Capture the cell that displays the provided text and extract its (x, y) central coordinate. 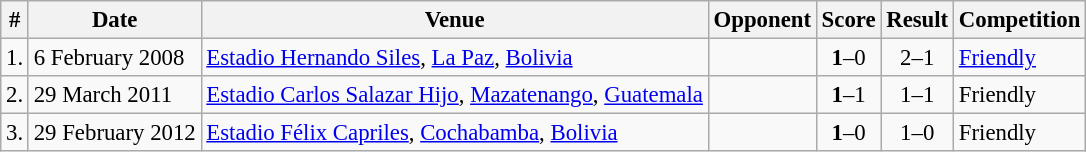
Estadio Félix Capriles, Cochabamba, Bolivia (454, 133)
Opponent (762, 20)
# (15, 20)
Estadio Carlos Salazar Hijo, Mazatenango, Guatemala (454, 95)
Date (114, 20)
29 February 2012 (114, 133)
Score (848, 20)
Result (918, 20)
Venue (454, 20)
1. (15, 58)
6 February 2008 (114, 58)
Competition (1020, 20)
29 March 2011 (114, 95)
Estadio Hernando Siles, La Paz, Bolivia (454, 58)
2–1 (918, 58)
2. (15, 95)
3. (15, 133)
